Determine the (X, Y) coordinate at the center of the cell enclosing the given text.  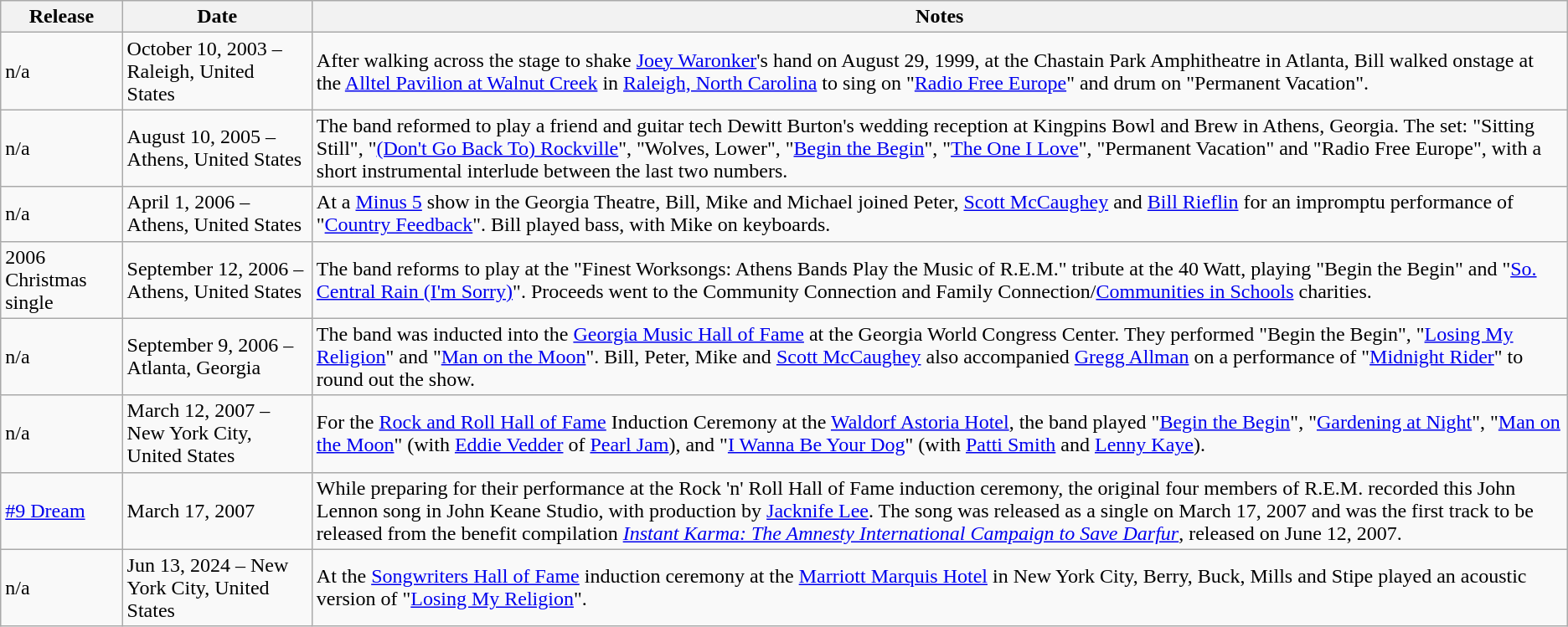
#9 Dream (62, 511)
Notes (940, 17)
March 17, 2007 (217, 511)
Release (62, 17)
September 12, 2006 – Athens, United States (217, 280)
September 9, 2006 – Atlanta, Georgia (217, 357)
2006 Christmas single (62, 280)
Jun 13, 2024 – New York City, United States (217, 588)
March 12, 2007 – New York City, United States (217, 434)
April 1, 2006 – Athens, United States (217, 214)
Date (217, 17)
August 10, 2005 – Athens, United States (217, 148)
October 10, 2003 – Raleigh, United States (217, 71)
